Identify which cell holds the provided text, then report its (X, Y) central coordinate. 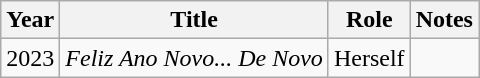
Herself (369, 58)
Feliz Ano Novo... De Novo (194, 58)
Title (194, 20)
2023 (30, 58)
Role (369, 20)
Year (30, 20)
Notes (444, 20)
